Output the [X, Y] coordinate of the center of the cell containing the given text.  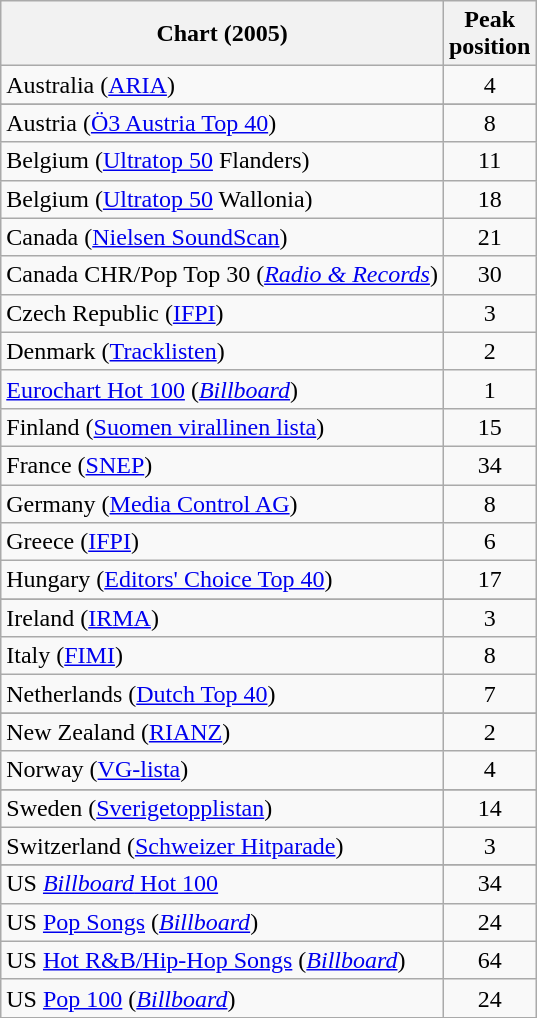
US Pop 100 (Billboard) [222, 998]
21 [489, 237]
Denmark (Tracklisten) [222, 351]
Australia (ARIA) [222, 85]
Ireland (IRMA) [222, 618]
Hungary (Editors' Choice Top 40) [222, 580]
US Billboard Hot 100 [222, 884]
Czech Republic (IFPI) [222, 313]
14 [489, 808]
Norway (VG-lista) [222, 770]
Belgium (Ultratop 50 Wallonia) [222, 199]
11 [489, 161]
Netherlands (Dutch Top 40) [222, 694]
Eurochart Hot 100 (Billboard) [222, 389]
Finland (Suomen virallinen lista) [222, 427]
Canada (Nielsen SoundScan) [222, 237]
Switzerland (Schweizer Hitparade) [222, 846]
Peakposition [489, 34]
1 [489, 389]
Italy (FIMI) [222, 656]
64 [489, 960]
30 [489, 275]
US Pop Songs (Billboard) [222, 922]
Austria (Ö3 Austria Top 40) [222, 123]
US Hot R&B/Hip-Hop Songs (Billboard) [222, 960]
France (SNEP) [222, 465]
17 [489, 580]
18 [489, 199]
Germany (Media Control AG) [222, 503]
Sweden (Sverigetopplistan) [222, 808]
Chart (2005) [222, 34]
6 [489, 542]
Belgium (Ultratop 50 Flanders) [222, 161]
7 [489, 694]
New Zealand (RIANZ) [222, 732]
Greece (IFPI) [222, 542]
15 [489, 427]
Canada CHR/Pop Top 30 (Radio & Records) [222, 275]
